From the cell containing the given text, extract its center point as [X, Y] coordinate. 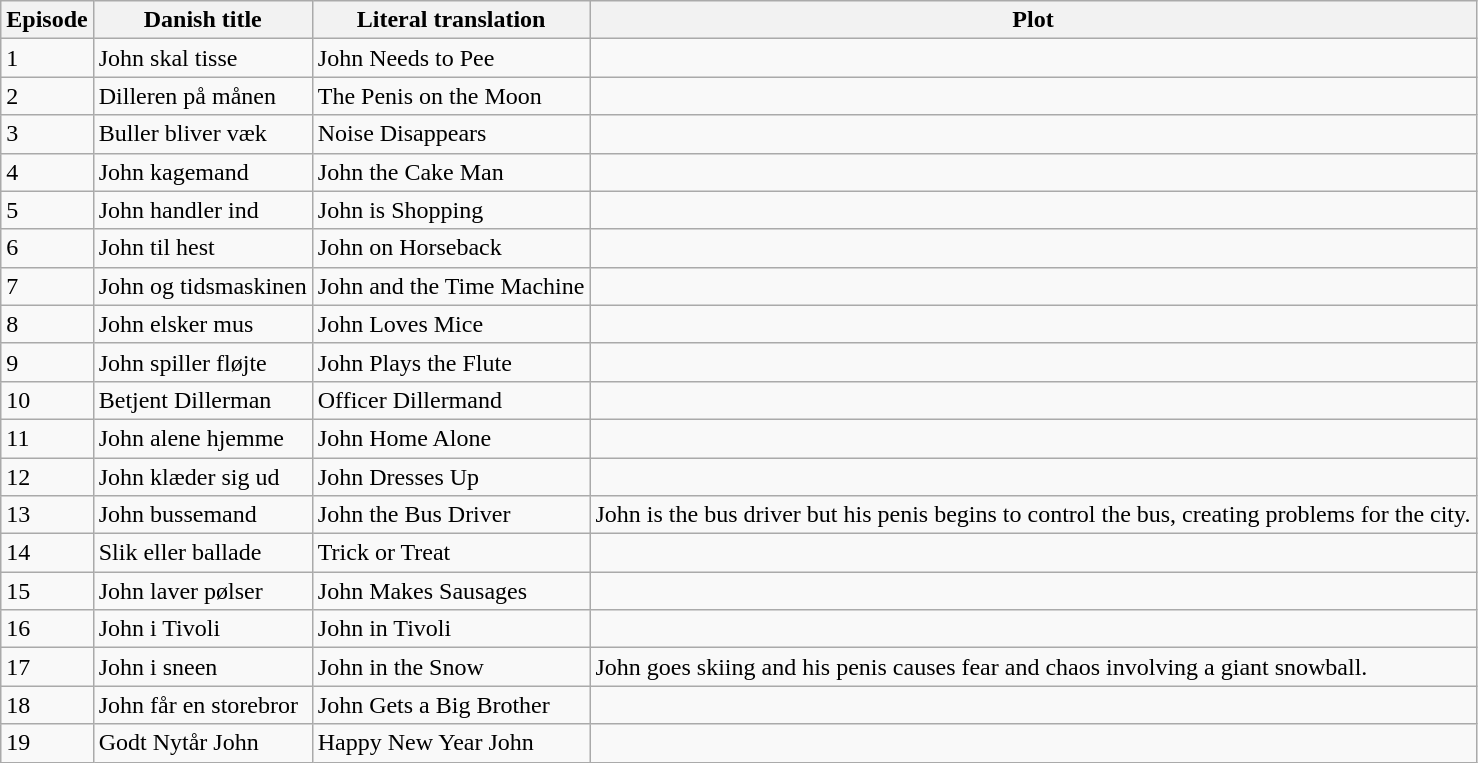
John Dresses Up [451, 477]
John laver pølser [202, 591]
16 [47, 629]
John skal tisse [202, 58]
John in Tivoli [451, 629]
John til hest [202, 248]
John is Shopping [451, 210]
Danish title [202, 20]
John handler ind [202, 210]
Officer Dillermand [451, 400]
8 [47, 324]
Episode [47, 20]
1 [47, 58]
15 [47, 591]
John the Bus Driver [451, 515]
11 [47, 438]
7 [47, 286]
John Home Alone [451, 438]
John får en storebror [202, 705]
John the Cake Man [451, 172]
9 [47, 362]
17 [47, 667]
Godt Nytår John [202, 743]
13 [47, 515]
Plot [1033, 20]
John klæder sig ud [202, 477]
Betjent Dillerman [202, 400]
John bussemand [202, 515]
10 [47, 400]
4 [47, 172]
John goes skiing and his penis causes fear and chaos involving a giant snowball. [1033, 667]
John i sneen [202, 667]
19 [47, 743]
John on Horseback [451, 248]
John kagemand [202, 172]
John spiller fløjte [202, 362]
Slik eller ballade [202, 553]
John is the bus driver but his penis begins to control the bus, creating problems for the city. [1033, 515]
John Needs to Pee [451, 58]
John in the Snow [451, 667]
Buller bliver væk [202, 134]
Noise Disappears [451, 134]
18 [47, 705]
6 [47, 248]
John and the Time Machine [451, 286]
Dilleren på månen [202, 96]
Trick or Treat [451, 553]
John elsker mus [202, 324]
John Gets a Big Brother [451, 705]
John Loves Mice [451, 324]
5 [47, 210]
John i Tivoli [202, 629]
John Makes Sausages [451, 591]
14 [47, 553]
3 [47, 134]
The Penis on the Moon [451, 96]
John alene hjemme [202, 438]
John Plays the Flute [451, 362]
12 [47, 477]
2 [47, 96]
Happy New Year John [451, 743]
Literal translation [451, 20]
John og tidsmaskinen [202, 286]
